Extract the (X, Y) coordinate from the center of the cell holding the provided text.  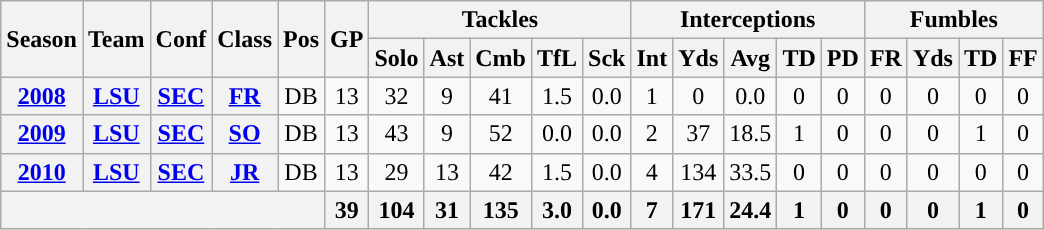
Tackles (500, 20)
52 (501, 134)
32 (396, 96)
31 (447, 210)
37 (698, 134)
Ast (447, 58)
4 (652, 172)
Cmb (501, 58)
Avg (750, 58)
Int (652, 58)
Season (42, 39)
Conf (181, 39)
Team (116, 39)
29 (396, 172)
7 (652, 210)
Pos (302, 39)
Interceptions (748, 20)
104 (396, 210)
24.4 (750, 210)
2009 (42, 134)
2010 (42, 172)
SO (245, 134)
43 (396, 134)
2008 (42, 96)
33.5 (750, 172)
18.5 (750, 134)
3.0 (556, 210)
41 (501, 96)
39 (347, 210)
Sck (607, 58)
135 (501, 210)
JR (245, 172)
Class (245, 39)
TfL (556, 58)
GP (347, 39)
42 (501, 172)
Solo (396, 58)
134 (698, 172)
171 (698, 210)
PD (842, 58)
FF (1023, 58)
2 (652, 134)
Fumbles (954, 20)
